Pinpoint the cell where the given text exists, returning its [X, Y] midpoint coordinate. 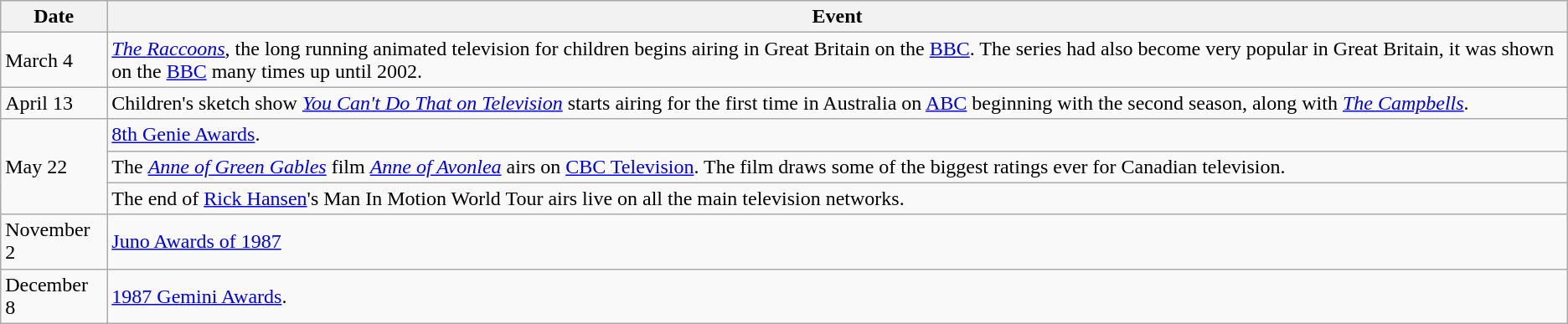
Date [54, 17]
8th Genie Awards. [838, 135]
December 8 [54, 296]
1987 Gemini Awards. [838, 296]
April 13 [54, 103]
March 4 [54, 60]
Juno Awards of 1987 [838, 241]
The Anne of Green Gables film Anne of Avonlea airs on CBC Television. The film draws some of the biggest ratings ever for Canadian television. [838, 167]
Event [838, 17]
November 2 [54, 241]
The end of Rick Hansen's Man In Motion World Tour airs live on all the main television networks. [838, 198]
May 22 [54, 167]
